Output the [X, Y] coordinate of the center of the cell containing the given text.  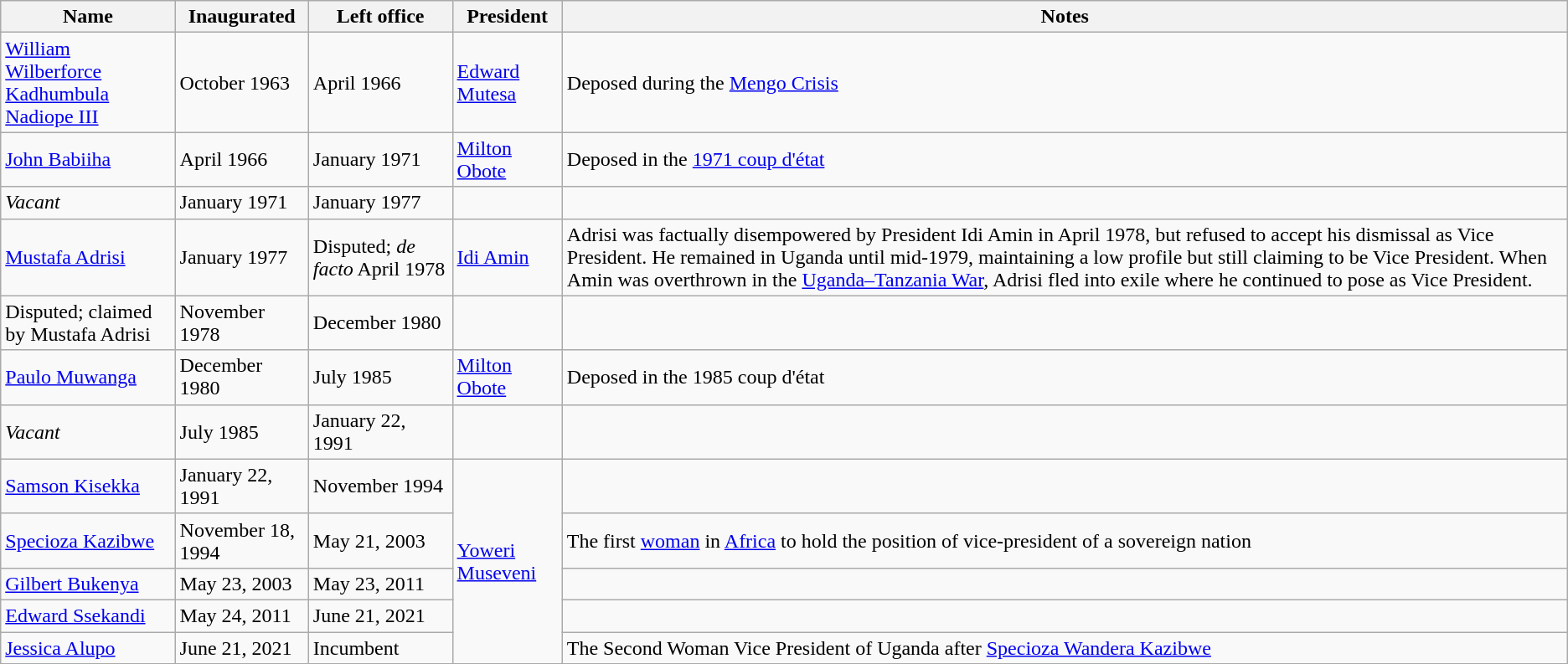
Deposed in the 1971 coup d'état [1065, 159]
Disputed; claimed by Mustafa Adrisi [88, 323]
Notes [1065, 17]
November 1978 [241, 323]
Edward Ssekandi [88, 615]
Specioza Kazibwe [88, 541]
John Babiiha [88, 159]
Samson Kisekka [88, 486]
Mustafa Adrisi [88, 257]
October 1963 [241, 82]
Inaugurated [241, 17]
Deposed during the Mengo Crisis [1065, 82]
The first woman in Africa to hold the position of vice-president of a sovereign nation [1065, 541]
Edward Mutesa [508, 82]
Name [88, 17]
President [508, 17]
Disputed; de facto April 1978 [380, 257]
Idi Amin [508, 257]
Incumbent [380, 647]
November 18, 1994 [241, 541]
Yoweri Museveni [508, 561]
Jessica Alupo [88, 647]
May 23, 2011 [380, 584]
Paulo Muwanga [88, 377]
May 24, 2011 [241, 615]
Deposed in the 1985 coup d'état [1065, 377]
Left office [380, 17]
May 23, 2003 [241, 584]
May 21, 2003 [380, 541]
November 1994 [380, 486]
The Second Woman Vice President of Uganda after Specioza Wandera Kazibwe [1065, 647]
William Wilberforce Kadhumbula Nadiope III [88, 82]
Gilbert Bukenya [88, 584]
